Detect which cell encompasses the target text, then output its (X, Y) center coordinate. 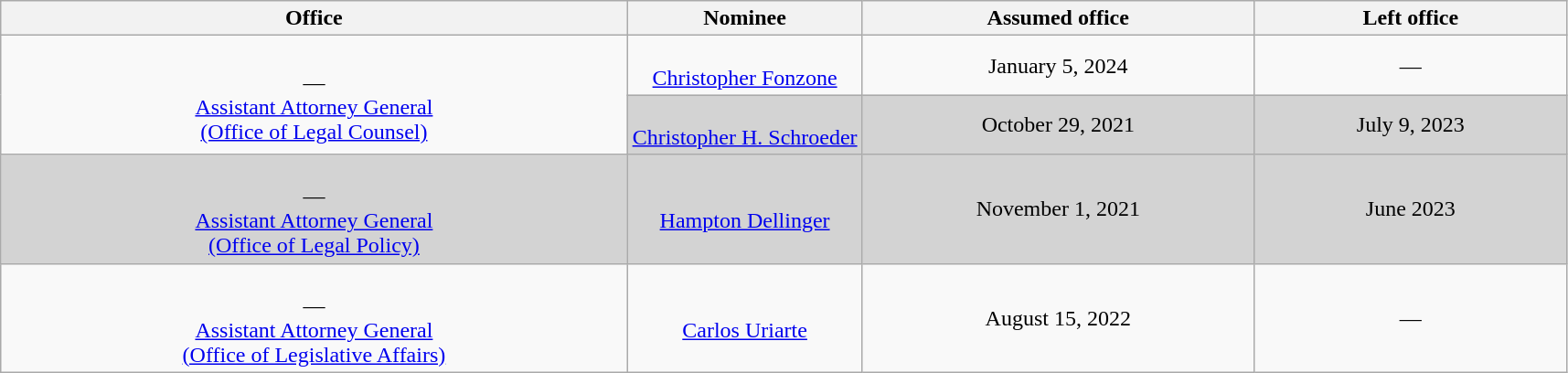
—Assistant Attorney General(Office of Legal Counsel) (315, 95)
August 15, 2022 (1058, 318)
Carlos Uriarte (744, 318)
—Assistant Attorney General(Office of Legislative Affairs) (315, 318)
October 29, 2021 (1058, 124)
November 1, 2021 (1058, 208)
January 5, 2024 (1058, 66)
Left office (1410, 18)
Assumed office (1058, 18)
—Assistant Attorney General(Office of Legal Policy) (315, 208)
July 9, 2023 (1410, 124)
Christopher Fonzone (744, 66)
Nominee (744, 18)
June 2023 (1410, 208)
Office (315, 18)
Christopher H. Schroeder (744, 124)
Hampton Dellinger (744, 208)
